Provide the [x, y] coordinate of the cell's center where the given text is located.  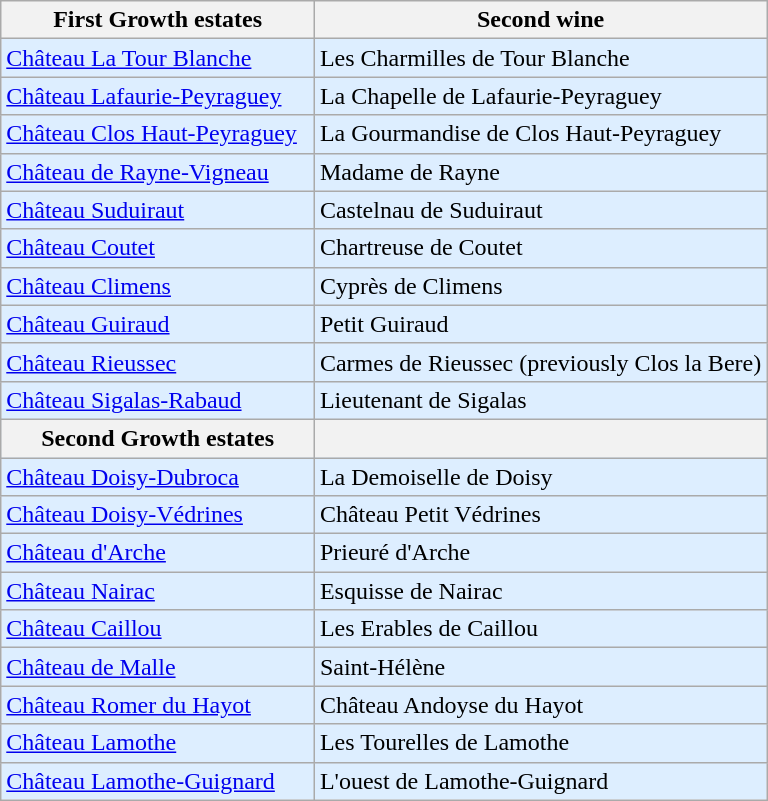
Second Growth estates [158, 438]
Château Caillou [158, 629]
Les Erables de Caillou [540, 629]
Château Romer du Hayot [158, 705]
Château Rieussec [158, 362]
La Demoiselle de Doisy [540, 477]
Château Coutet [158, 248]
Château Climens [158, 286]
Château Lafaurie-Peyraguey [158, 96]
L'ouest de Lamothe-Guignard [540, 781]
La Gourmandise de Clos Haut-Peyraguey [540, 134]
Château Guiraud [158, 324]
Madame de Rayne [540, 172]
Château Doisy-Védrines [158, 515]
La Chapelle de Lafaurie-Peyraguey [540, 96]
Petit Guiraud [540, 324]
Les Tourelles de Lamothe [540, 743]
Château Doisy-Dubroca [158, 477]
Château Lamothe [158, 743]
Cyprès de Climens [540, 286]
Château La Tour Blanche [158, 58]
Château de Malle [158, 667]
Château Petit Védrines [540, 515]
Les Charmilles de Tour Blanche [540, 58]
Château Andoyse du Hayot [540, 705]
Prieuré d'Arche [540, 553]
Château Sigalas-Rabaud [158, 400]
Château Lamothe-Guignard [158, 781]
Château Clos Haut-Peyraguey [158, 134]
Château de Rayne-Vigneau [158, 172]
Second wine [540, 20]
Esquisse de Nairac [540, 591]
Saint-Hélène [540, 667]
Carmes de Rieussec (previously Clos la Bere) [540, 362]
Château d'Arche [158, 553]
First Growth estates [158, 20]
Château Nairac [158, 591]
Lieutenant de Sigalas [540, 400]
Castelnau de Suduiraut [540, 210]
Château Suduiraut [158, 210]
Chartreuse de Coutet [540, 248]
